Extract the (X, Y) coordinate from the center of the cell holding the provided text.  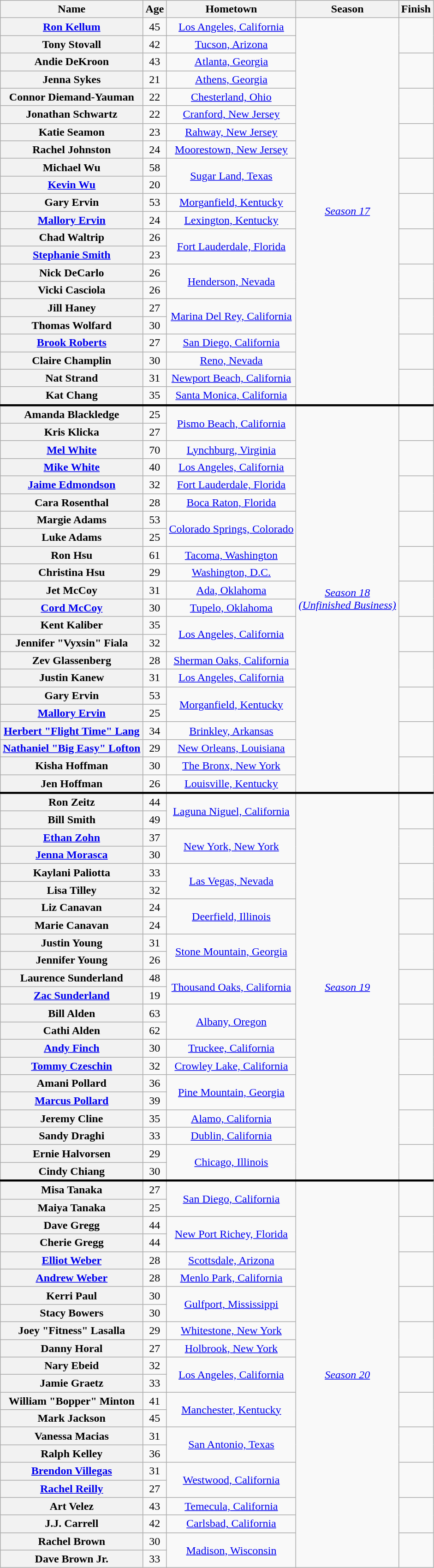
New Orleans, Louisiana (232, 748)
Brook Roberts (72, 343)
Bill Alden (72, 1013)
Alamo, California (232, 1119)
Connor Diemand-Yauman (72, 97)
20 (155, 185)
62 (155, 1030)
Jeremy Cline (72, 1119)
J.J. Carrell (72, 1524)
Ernie Halvorsen (72, 1154)
Ethan Zohn (72, 838)
Jet McCoy (72, 590)
Cara Rosenthal (72, 503)
Justin Kanew (72, 678)
61 (155, 555)
49 (155, 820)
Hometown (232, 9)
Dublin, California (232, 1136)
Danny Horal (72, 1348)
70 (155, 449)
Whitestone, New York (232, 1330)
Cherie Gregg (72, 1243)
Tacoma, Washington (232, 555)
Nick DeCarlo (72, 273)
Rachel Johnston (72, 150)
Gulfport, Mississippi (232, 1304)
The Bronx, New York (232, 766)
Nathaniel "Big Easy" Lofton (72, 748)
Jenna Morasca (72, 855)
Herbert "Flight Time" Lang (72, 730)
Cindy Chiang (72, 1172)
Amani Pollard (72, 1083)
Jennifer "Vyxsin" Fiala (72, 643)
34 (155, 730)
Rachel Reilly (72, 1489)
Claire Champlin (72, 360)
Pine Mountain, Georgia (232, 1092)
Lynchburg, Virginia (232, 449)
Menlo Park, California (232, 1278)
New York, New York (232, 846)
Bill Smith (72, 820)
48 (155, 978)
Maiya Tanaka (72, 1208)
Athens, Georgia (232, 79)
Season (347, 9)
Ron Zeitz (72, 802)
Season 18(Unfinished Business) (347, 599)
San Antonio, Texas (232, 1445)
Crowley Lake, California (232, 1065)
Mel White (72, 449)
Laguna Niguel, California (232, 811)
New Port Richey, Florida (232, 1234)
63 (155, 1013)
Atlanta, Georgia (232, 62)
Ron Hsu (72, 555)
Marcus Pollard (72, 1101)
Colorado Springs, Colorado (232, 529)
41 (155, 1401)
Chad Waltrip (72, 238)
Lisa Tilley (72, 890)
Tucson, Arizona (232, 44)
Chesterland, Ohio (232, 97)
Michael Wu (72, 167)
Ralph Kelley (72, 1454)
Dave Brown Jr. (72, 1559)
Holbrook, New York (232, 1348)
Misa Tanaka (72, 1190)
39 (155, 1101)
Cranford, New Jersey (232, 114)
Art Velez (72, 1506)
Christina Hsu (72, 573)
Manchester, Kentucky (232, 1410)
Stacy Bowers (72, 1313)
Amanda Blackledge (72, 414)
Rachel Brown (72, 1541)
Washington, D.C. (232, 573)
19 (155, 995)
Liz Canavan (72, 908)
Vanessa Macias (72, 1436)
Zac Sunderland (72, 995)
Nat Strand (72, 378)
Mike White (72, 467)
Marina Del Rey, California (232, 317)
Cord McCoy (72, 608)
Justin Young (72, 943)
Andie DeKroon (72, 62)
Sugar Land, Texas (232, 176)
Tommy Czeschin (72, 1065)
Vicki Casciola (72, 290)
Scottsdale, Arizona (232, 1260)
Nary Ebeid (72, 1366)
Jill Haney (72, 308)
Brinkley, Arkansas (232, 730)
Moorestown, New Jersey (232, 150)
Chicago, Illinois (232, 1163)
Stone Mountain, Georgia (232, 952)
21 (155, 79)
Westwood, California (232, 1480)
Rahway, New Jersey (232, 132)
Zev Glassenberg (72, 660)
Kerri Paul (72, 1295)
Tony Stovall (72, 44)
Louisville, Kentucky (232, 784)
Jaime Edmondson (72, 485)
Deerfield, Illinois (232, 916)
Truckee, California (232, 1048)
Stephanie Smith (72, 255)
Newport Beach, California (232, 378)
Age (155, 9)
Jonathan Schwartz (72, 114)
Sandy Draghi (72, 1136)
Andy Finch (72, 1048)
Ada, Oklahoma (232, 590)
Cathi Alden (72, 1030)
Season 20 (347, 1374)
Season 19 (347, 987)
Kent Kaliber (72, 625)
Pismo Beach, California (232, 423)
Margie Adams (72, 520)
Madison, Wisconsin (232, 1550)
Kaylani Paliotta (72, 873)
Las Vegas, Nevada (232, 881)
Elliot Weber (72, 1260)
Dave Gregg (72, 1225)
Kisha Hoffman (72, 766)
William "Bopper" Minton (72, 1401)
Thomas Wolfard (72, 325)
Tupelo, Oklahoma (232, 608)
Jen Hoffman (72, 784)
Luke Adams (72, 538)
Kat Chang (72, 396)
Season 17 (347, 211)
Name (72, 9)
Albany, Oregon (232, 1022)
Katie Seamon (72, 132)
Andrew Weber (72, 1278)
Carlsbad, California (232, 1524)
Joey "Fitness" Lasalla (72, 1330)
Brendon Villegas (72, 1471)
58 (155, 167)
Boca Raton, Florida (232, 503)
Jamie Graetz (72, 1383)
40 (155, 467)
Laurence Sunderland (72, 978)
Finish (416, 9)
37 (155, 838)
Mark Jackson (72, 1418)
Sherman Oaks, California (232, 660)
Kevin Wu (72, 185)
Jenna Sykes (72, 79)
Marie Canavan (72, 925)
Henderson, Nevada (232, 281)
Temecula, California (232, 1506)
Jennifer Young (72, 960)
Kris Klicka (72, 432)
Lexington, Kentucky (232, 220)
Reno, Nevada (232, 360)
Santa Monica, California (232, 396)
Ron Kellum (72, 27)
Thousand Oaks, California (232, 987)
